For the text-containing cell, return its midpoint in [X, Y] coordinate format. 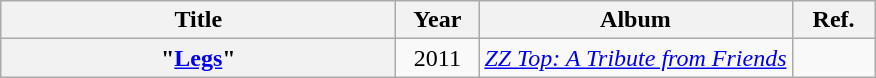
Title [198, 20]
"Legs" [198, 58]
ZZ Top: A Tribute from Friends [636, 58]
2011 [438, 58]
Ref. [834, 20]
Year [438, 20]
Album [636, 20]
